Output the [X, Y] coordinate of the center of the cell containing the given text.  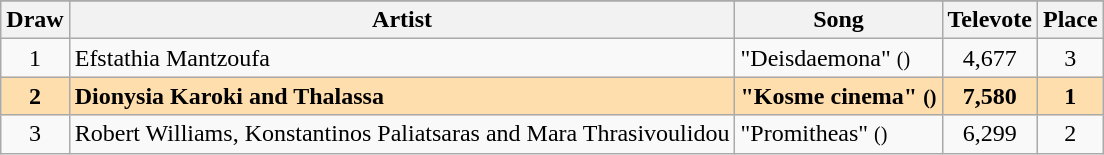
4,677 [990, 58]
Artist [402, 20]
"Deisdaemona" () [838, 58]
6,299 [990, 134]
Dionysia Karoki and Thalassa [402, 96]
7,580 [990, 96]
Efstathia Mantzoufa [402, 58]
Song [838, 20]
"Kosme cinema" () [838, 96]
Place [1070, 20]
Robert Williams, Konstantinos Paliatsaras and Mara Thrasivoulidou [402, 134]
Televote [990, 20]
Draw [35, 20]
"Promitheas" () [838, 134]
